Provide the [X, Y] coordinate of the cell's center where the given text is located.  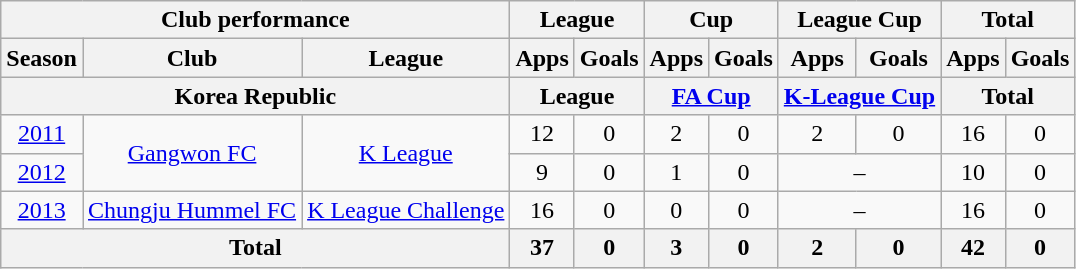
Club performance [256, 20]
2011 [42, 134]
37 [542, 248]
Chungju Hummel FC [192, 210]
2012 [42, 172]
10 [973, 172]
Season [42, 58]
Club [192, 58]
1 [676, 172]
9 [542, 172]
Gangwon FC [192, 153]
K League Challenge [406, 210]
3 [676, 248]
12 [542, 134]
FA Cup [711, 96]
2013 [42, 210]
Cup [711, 20]
K-League Cup [859, 96]
League Cup [859, 20]
Korea Republic [256, 96]
K League [406, 153]
42 [973, 248]
